For the text-containing cell, return its midpoint in [X, Y] coordinate format. 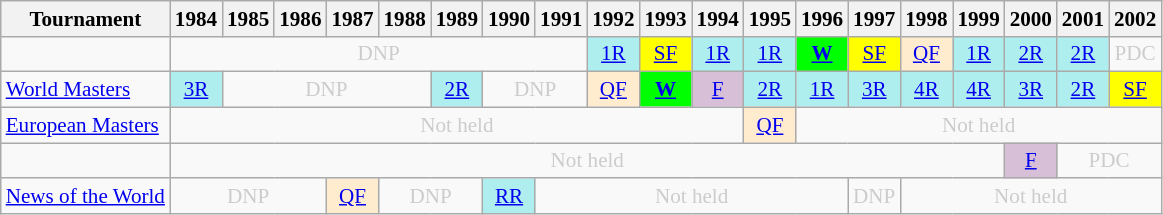
1986 [300, 18]
1999 [978, 18]
News of the World [86, 196]
1988 [405, 18]
1987 [352, 18]
1985 [248, 18]
1994 [718, 18]
1997 [874, 18]
1984 [196, 18]
1996 [822, 18]
European Masters [86, 124]
2000 [1031, 18]
Tournament [86, 18]
World Masters [86, 90]
1998 [926, 18]
1990 [509, 18]
2001 [1083, 18]
1995 [770, 18]
1993 [665, 18]
1991 [561, 18]
1992 [613, 18]
2002 [1135, 18]
1989 [457, 18]
RR [509, 196]
